Output the [x, y] coordinate of the center of the cell containing the given text.  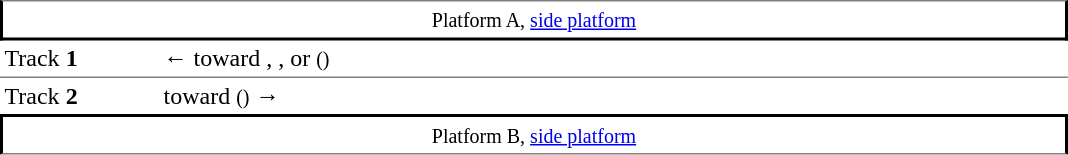
← toward , , or () [614, 59]
Platform B, side platform [534, 134]
toward () → [614, 96]
Platform A, side platform [534, 20]
Track 2 [80, 96]
Track 1 [80, 59]
